Determine the (x, y) coordinate at the center of the cell enclosing the given text.  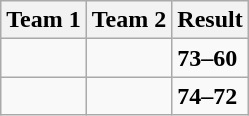
74–72 (210, 96)
Team 1 (44, 20)
Result (210, 20)
Team 2 (129, 20)
73–60 (210, 58)
